Detect which cell encompasses the target text, then output its [X, Y] center coordinate. 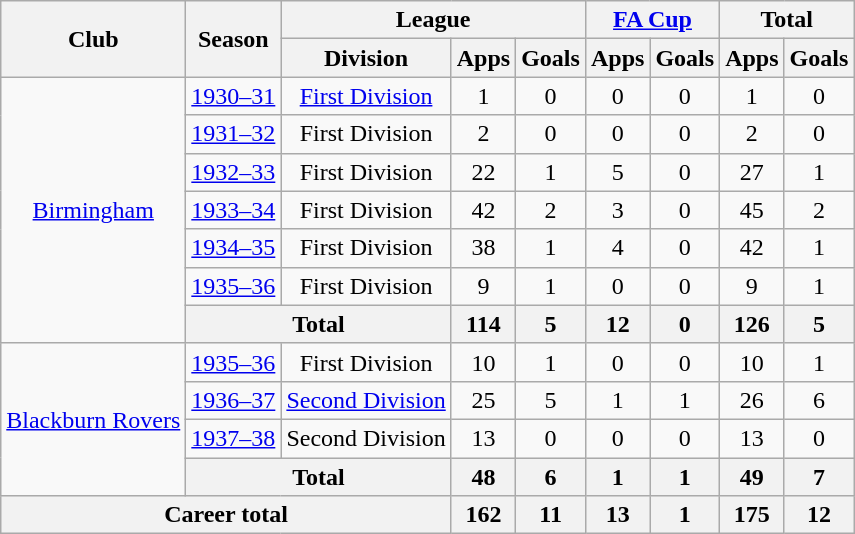
Division [366, 58]
126 [752, 324]
1936–37 [234, 400]
25 [483, 400]
1932–33 [234, 172]
Birmingham [94, 210]
1937–38 [234, 438]
Career total [226, 515]
175 [752, 515]
49 [752, 477]
Season [234, 39]
4 [617, 248]
38 [483, 248]
48 [483, 477]
114 [483, 324]
Blackburn Rovers [94, 419]
1930–31 [234, 96]
FA Cup [652, 20]
3 [617, 210]
27 [752, 172]
Club [94, 39]
11 [551, 515]
22 [483, 172]
7 [819, 477]
45 [752, 210]
26 [752, 400]
1934–35 [234, 248]
1931–32 [234, 134]
League [434, 20]
1933–34 [234, 210]
162 [483, 515]
